Scan for the cell matching the given text and deliver its [x, y] coordinate at center. 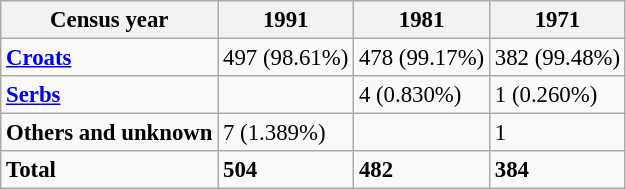
478 (99.17%) [422, 58]
384 [558, 170]
482 [422, 170]
1 (0.260%) [558, 95]
497 (98.61%) [286, 58]
7 (1.389%) [286, 133]
382 (99.48%) [558, 58]
1971 [558, 20]
Others and unknown [110, 133]
1 [558, 133]
1991 [286, 20]
1981 [422, 20]
504 [286, 170]
4 (0.830%) [422, 95]
Census year [110, 20]
Croats [110, 58]
Serbs [110, 95]
Total [110, 170]
